Return [x, y] of the center of cell containing provided text 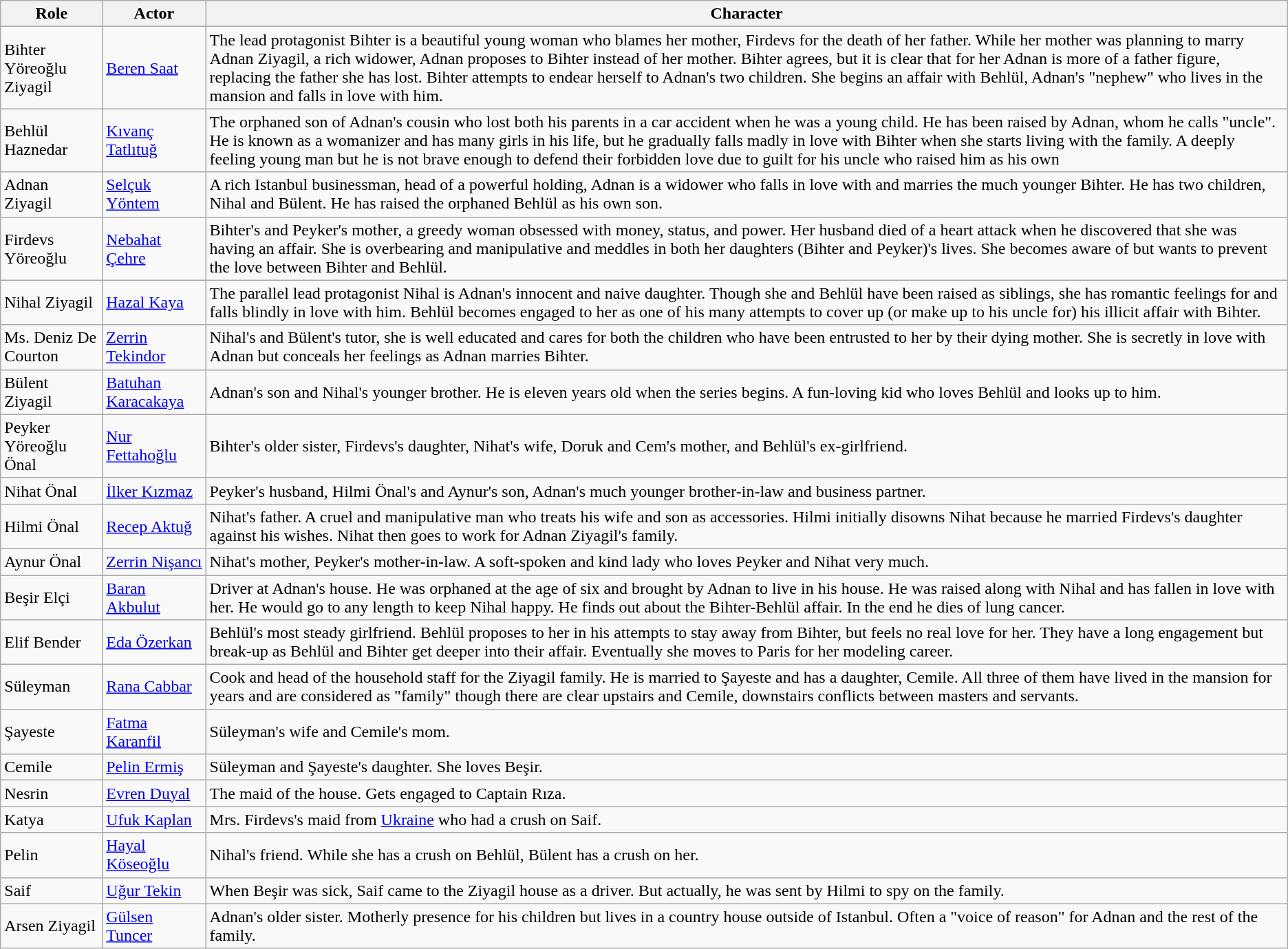
Behlül Haznedar [52, 140]
Recep Aktuğ [154, 526]
Firdevs Yöreoğlu [52, 248]
Hilmi Önal [52, 526]
Nesrin [52, 793]
Nihal's friend. While she has a crush on Behlül, Bülent has a crush on her. [747, 855]
Baran Akbulut [154, 597]
İlker Kızmaz [154, 491]
Batuhan Karacakaya [154, 392]
Evren Duyal [154, 793]
Zerrin Tekindor [154, 347]
Nebahat Çehre [154, 248]
Aynur Önal [52, 562]
Character [747, 14]
Peyker Yöreoğlu Önal [52, 446]
Pelin [52, 855]
Pelin Ermiş [154, 767]
Beşir Elçi [52, 597]
Adnan Ziyagil [52, 194]
Adnan's son and Nihal's younger brother. He is eleven years old when the series begins. A fun-loving kid who loves Behlül and looks up to him. [747, 392]
Hayal Köseoğlu [154, 855]
Gülsen Tuncer [154, 926]
Süleyman and Şayeste's daughter. She loves Beşir. [747, 767]
Nur Fettahoğlu [154, 446]
Nihat's mother, Peyker's mother-in-law. A soft-spoken and kind lady who loves Peyker and Nihat very much. [747, 562]
Elif Bender [52, 643]
Role [52, 14]
Bihter Yöreoğlu Ziyagil [52, 67]
Cemile [52, 767]
Bihter's older sister, Firdevs's daughter, Nihat's wife, Doruk and Cem's mother, and Behlül's ex-girlfriend. [747, 446]
Arsen Ziyagil [52, 926]
Beren Saat [154, 67]
Fatma Karanfil [154, 732]
Nihat Önal [52, 491]
Katya [52, 820]
Peyker's husband, Hilmi Önal's and Aynur's son, Adnan's much younger brother-in-law and business partner. [747, 491]
When Beşir was sick, Saif came to the Ziyagil house as a driver. But actually, he was sent by Hilmi to spy on the family. [747, 891]
Bülent Ziyagil [52, 392]
Ufuk Kaplan [154, 820]
Hazal Kaya [154, 303]
Süleyman's wife and Cemile's mom. [747, 732]
The maid of the house. Gets engaged to Captain Rıza. [747, 793]
Uğur Tekin [154, 891]
Mrs. Firdevs's maid from Ukraine who had a crush on Saif. [747, 820]
Şayeste [52, 732]
Süleyman [52, 687]
Actor [154, 14]
Rana Cabbar [154, 687]
Nihal Ziyagil [52, 303]
Selçuk Yöntem [154, 194]
Saif [52, 891]
Ms. Deniz De Courton [52, 347]
Kıvanç Tatlıtuğ [154, 140]
Eda Özerkan [154, 643]
Zerrin Nişancı [154, 562]
